Search for the cell housing the specified text and yield its [X, Y] center coordinate. 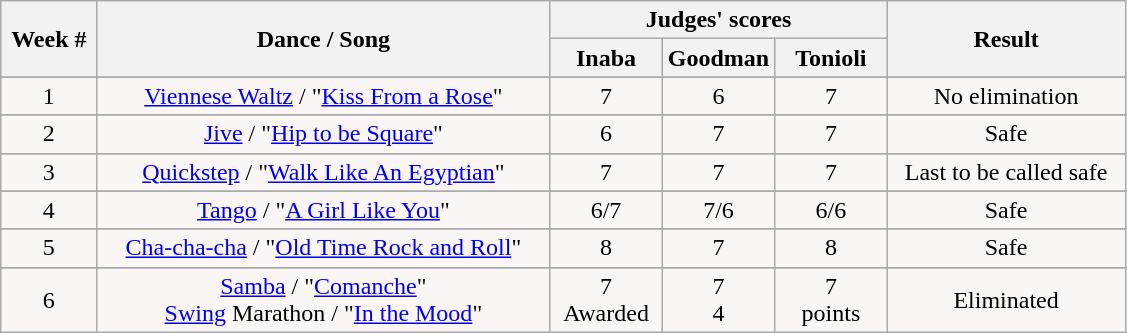
Last to be called safe [1006, 172]
Dance / Song [324, 39]
Inaba [606, 58]
Tango / "A Girl Like You" [324, 210]
1 [49, 96]
6/6 [831, 210]
7/6 [718, 210]
7 Awarded [606, 300]
7 points [831, 300]
7 4 [718, 300]
Jive / "Hip to be Square" [324, 134]
5 [49, 248]
2 [49, 134]
Goodman [718, 58]
Judges' scores [718, 20]
Eliminated [1006, 300]
3 [49, 172]
Tonioli [831, 58]
6/7 [606, 210]
Samba / "Comanche" Swing Marathon / "In the Mood" [324, 300]
4 [49, 210]
Quickstep / "Walk Like An Egyptian" [324, 172]
Result [1006, 39]
No elimination [1006, 96]
Cha-cha-cha / "Old Time Rock and Roll" [324, 248]
Viennese Waltz / "Kiss From a Rose" [324, 96]
Week # [49, 39]
